Provide the (x, y) coordinate of the cell's center where the given text is located.  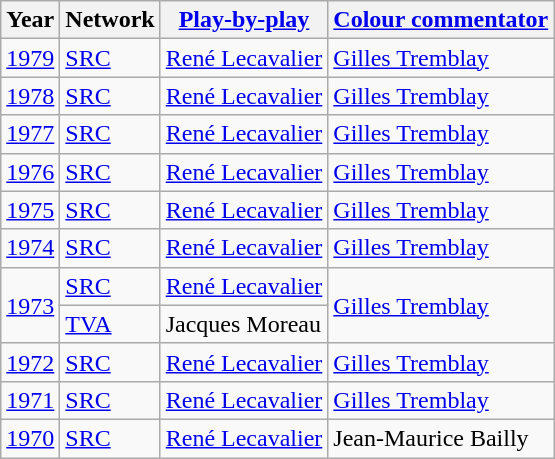
1974 (30, 248)
1977 (30, 134)
1975 (30, 210)
Year (30, 20)
Play-by-play (244, 20)
Colour commentator (441, 20)
Network (110, 20)
TVA (110, 324)
Jacques Moreau (244, 324)
1979 (30, 58)
1972 (30, 362)
Jean-Maurice Bailly (441, 438)
1970 (30, 438)
1978 (30, 96)
1971 (30, 400)
1976 (30, 172)
1973 (30, 305)
